Return the [x, y] coordinate for the center point of the cell that contains the specified text.  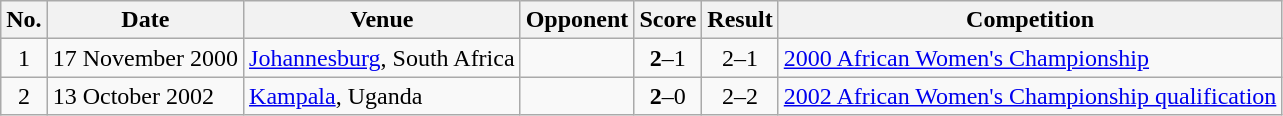
Date [145, 20]
2002 African Women's Championship qualification [1030, 96]
Venue [382, 20]
Competition [1030, 20]
17 November 2000 [145, 58]
1 [24, 58]
No. [24, 20]
Result [740, 20]
13 October 2002 [145, 96]
2–2 [740, 96]
2000 African Women's Championship [1030, 58]
Opponent [577, 20]
Kampala, Uganda [382, 96]
Johannesburg, South Africa [382, 58]
2–0 [668, 96]
Score [668, 20]
2 [24, 96]
